Capture the cell that displays the provided text and extract its [x, y] central coordinate. 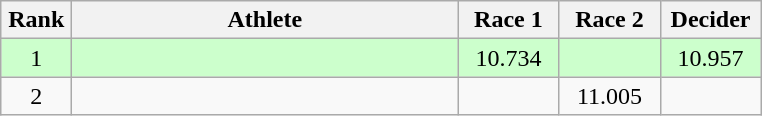
10.957 [710, 58]
Race 1 [508, 20]
Athlete [265, 20]
Decider [710, 20]
11.005 [610, 96]
1 [36, 58]
2 [36, 96]
Rank [36, 20]
10.734 [508, 58]
Race 2 [610, 20]
